Locate the cell with the specified text and output its (X, Y) center coordinate. 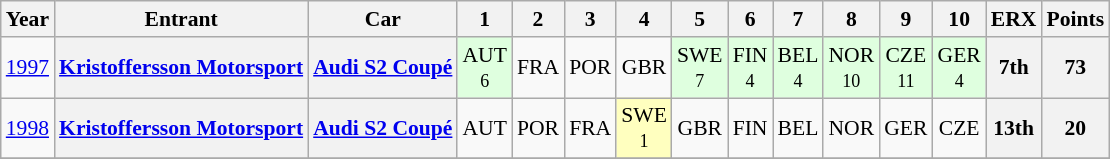
FIN (750, 128)
7th (1014, 68)
3 (590, 19)
CZE (958, 128)
9 (906, 19)
CZE11 (906, 68)
Points (1076, 19)
5 (700, 19)
6 (750, 19)
73 (1076, 68)
BEL (798, 128)
SWE1 (644, 128)
8 (851, 19)
SWE7 (700, 68)
Year (28, 19)
4 (644, 19)
Entrant (181, 19)
GER4 (958, 68)
BEL4 (798, 68)
AUT (484, 128)
NOR10 (851, 68)
Car (382, 19)
10 (958, 19)
FIN4 (750, 68)
AUT6 (484, 68)
1997 (28, 68)
GER (906, 128)
NOR (851, 128)
7 (798, 19)
13th (1014, 128)
1 (484, 19)
1998 (28, 128)
ERX (1014, 19)
2 (538, 19)
20 (1076, 128)
